Locate the cell with the specified text and output its (X, Y) center coordinate. 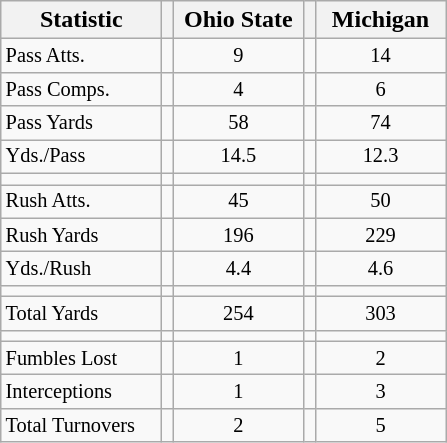
Total Turnovers (82, 426)
Interceptions (82, 392)
Rush Yards (82, 235)
50 (380, 201)
3 (380, 392)
9 (238, 56)
Ohio State (238, 20)
196 (238, 235)
Fumbles Lost (82, 358)
45 (238, 201)
5 (380, 426)
Rush Atts. (82, 201)
4 (238, 89)
Yds./Pass (82, 157)
Yds./Rush (82, 269)
4.6 (380, 269)
254 (238, 314)
Pass Atts. (82, 56)
303 (380, 314)
14.5 (238, 157)
74 (380, 123)
58 (238, 123)
12.3 (380, 157)
Pass Yards (82, 123)
4.4 (238, 269)
Statistic (82, 20)
6 (380, 89)
Michigan (380, 20)
14 (380, 56)
Total Yards (82, 314)
229 (380, 235)
Pass Comps. (82, 89)
